For the text-containing cell, return its midpoint in (x, y) coordinate format. 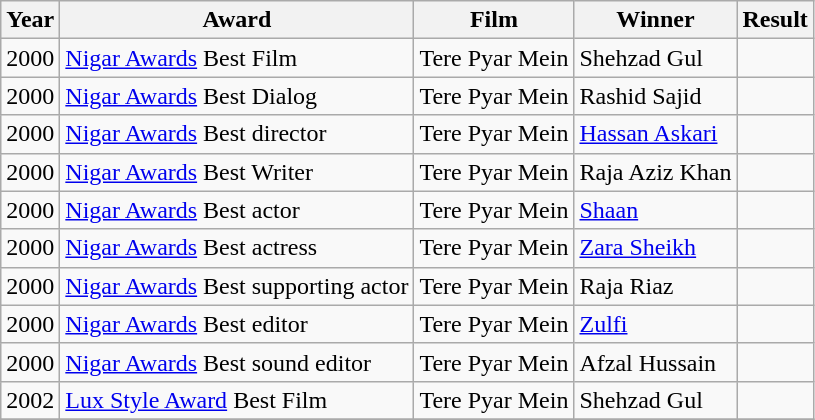
Nigar Awards Best sound editor (237, 362)
Zulfi (656, 324)
Zara Sheikh (656, 248)
Winner (656, 20)
Nigar Awards Best Film (237, 58)
Award (237, 20)
Nigar Awards Best Writer (237, 172)
Rashid Sajid (656, 96)
Year (30, 20)
Shaan (656, 210)
Film (494, 20)
Raja Riaz (656, 286)
Nigar Awards Best actor (237, 210)
Hassan Askari (656, 134)
Nigar Awards Best Dialog (237, 96)
2002 (30, 400)
Afzal Hussain (656, 362)
Nigar Awards Best supporting actor (237, 286)
Nigar Awards Best editor (237, 324)
Nigar Awards Best actress (237, 248)
Nigar Awards Best director (237, 134)
Lux Style Award Best Film (237, 400)
Result (775, 20)
Raja Aziz Khan (656, 172)
